Scan for the cell matching the given text and deliver its (x, y) coordinate at center. 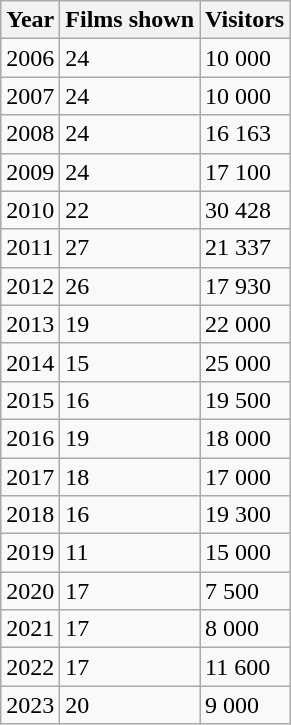
2021 (30, 629)
11 (130, 553)
22 000 (245, 324)
2019 (30, 553)
2022 (30, 667)
18 (130, 477)
20 (130, 705)
15 (130, 362)
17 930 (245, 286)
2017 (30, 477)
2006 (30, 58)
27 (130, 248)
25 000 (245, 362)
7 500 (245, 591)
Films shown (130, 20)
11 600 (245, 667)
2011 (30, 248)
2020 (30, 591)
2007 (30, 96)
17 000 (245, 477)
2012 (30, 286)
19 300 (245, 515)
2018 (30, 515)
2015 (30, 400)
Year (30, 20)
19 500 (245, 400)
2013 (30, 324)
2023 (30, 705)
22 (130, 210)
Visitors (245, 20)
2009 (30, 172)
9 000 (245, 705)
16 163 (245, 134)
15 000 (245, 553)
2014 (30, 362)
26 (130, 286)
21 337 (245, 248)
8 000 (245, 629)
30 428 (245, 210)
2016 (30, 438)
2010 (30, 210)
2008 (30, 134)
18 000 (245, 438)
17 100 (245, 172)
